Locate the cell with the specified text and output its [X, Y] center coordinate. 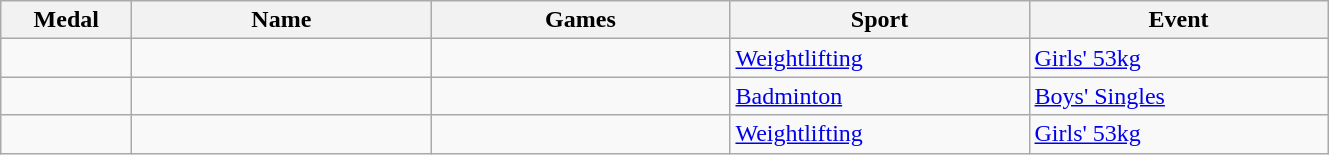
Sport [880, 20]
Name [282, 20]
Badminton [880, 96]
Event [1178, 20]
Games [580, 20]
Boys' Singles [1178, 96]
Medal [66, 20]
